Extract the [X, Y] coordinate from the center of the cell holding the provided text.  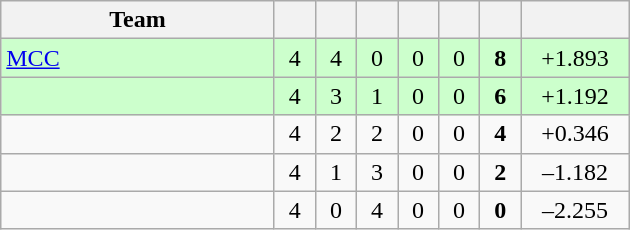
MCC [138, 58]
–1.182 [576, 172]
+0.346 [576, 134]
+1.893 [576, 58]
8 [500, 58]
–2.255 [576, 210]
6 [500, 96]
Team [138, 20]
+1.192 [576, 96]
